Locate the cell with the specified text and output its (X, Y) center coordinate. 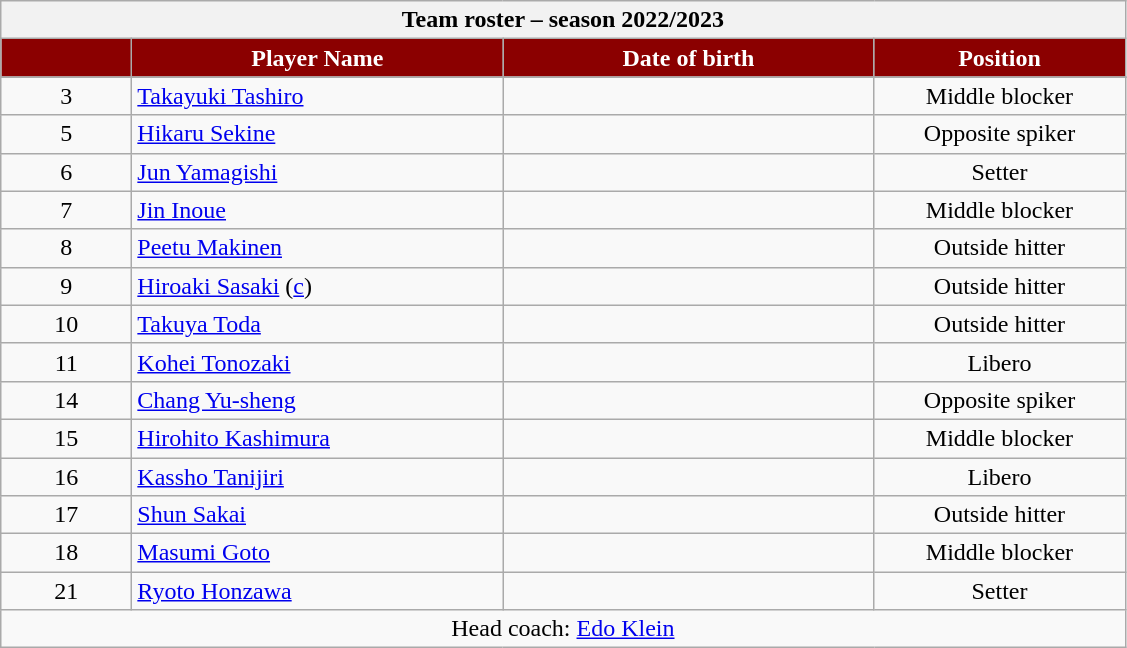
Chang Yu-sheng (318, 400)
3 (66, 96)
Position (1000, 58)
6 (66, 172)
11 (66, 362)
Takuya Toda (318, 324)
Team roster – season 2022/2023 (563, 20)
14 (66, 400)
Kohei Tonozaki (318, 362)
Peetu Makinen (318, 248)
15 (66, 438)
Hiroaki Sasaki (c) (318, 286)
18 (66, 553)
Hirohito Kashimura (318, 438)
Masumi Goto (318, 553)
Date of birth (688, 58)
16 (66, 477)
Ryoto Honzawa (318, 591)
5 (66, 134)
21 (66, 591)
Jun Yamagishi (318, 172)
Takayuki Tashiro (318, 96)
Head coach: Edo Klein (563, 629)
9 (66, 286)
Hikaru Sekine (318, 134)
Shun Sakai (318, 515)
Jin Inoue (318, 210)
7 (66, 210)
10 (66, 324)
Kassho Tanijiri (318, 477)
8 (66, 248)
17 (66, 515)
Player Name (318, 58)
